Pinpoint the cell where the given text exists, returning its [X, Y] midpoint coordinate. 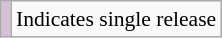
Indicates single release [116, 19]
